Search for the cell housing the specified text and yield its [X, Y] center coordinate. 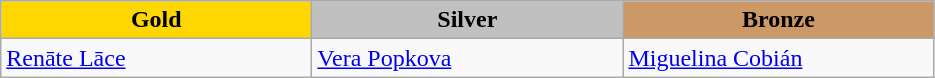
Miguelina Cobián [778, 58]
Gold [156, 20]
Renāte Lāce [156, 58]
Vera Popkova [468, 58]
Silver [468, 20]
Bronze [778, 20]
